Locate the cell with the specified text and output its [X, Y] center coordinate. 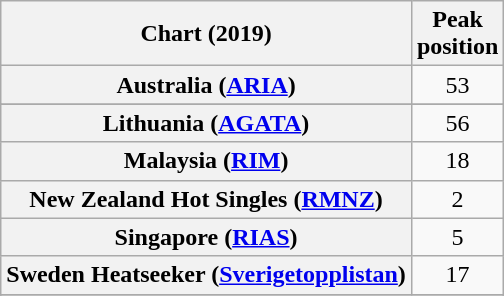
56 [457, 123]
Sweden Heatseeker (Sverigetopplistan) [206, 275]
18 [457, 161]
Chart (2019) [206, 34]
Australia (ARIA) [206, 85]
17 [457, 275]
53 [457, 85]
Peakposition [457, 34]
2 [457, 199]
Lithuania (AGATA) [206, 123]
Malaysia (RIM) [206, 161]
Singapore (RIAS) [206, 237]
5 [457, 237]
New Zealand Hot Singles (RMNZ) [206, 199]
